From the cell containing the given text, extract its center point as [x, y] coordinate. 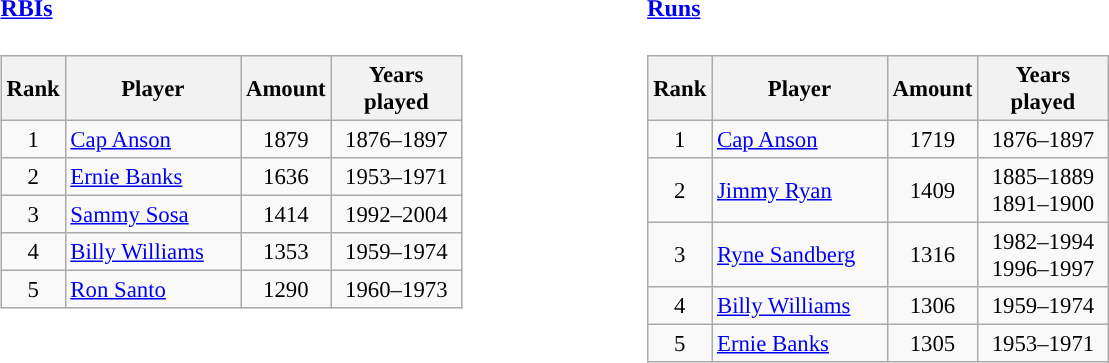
1960–1973 [396, 289]
1992–2004 [396, 214]
1879 [286, 139]
1409 [932, 190]
1306 [932, 305]
1719 [932, 139]
Jimmy Ryan [800, 190]
1636 [286, 176]
1305 [932, 343]
1290 [286, 289]
1414 [286, 214]
1982–19941996–1997 [1044, 254]
Sammy Sosa [153, 214]
Ron Santo [153, 289]
1885–18891891–1900 [1044, 190]
1353 [286, 251]
Ryne Sandberg [800, 254]
1316 [932, 254]
